Search for the cell housing the specified text and yield its [x, y] center coordinate. 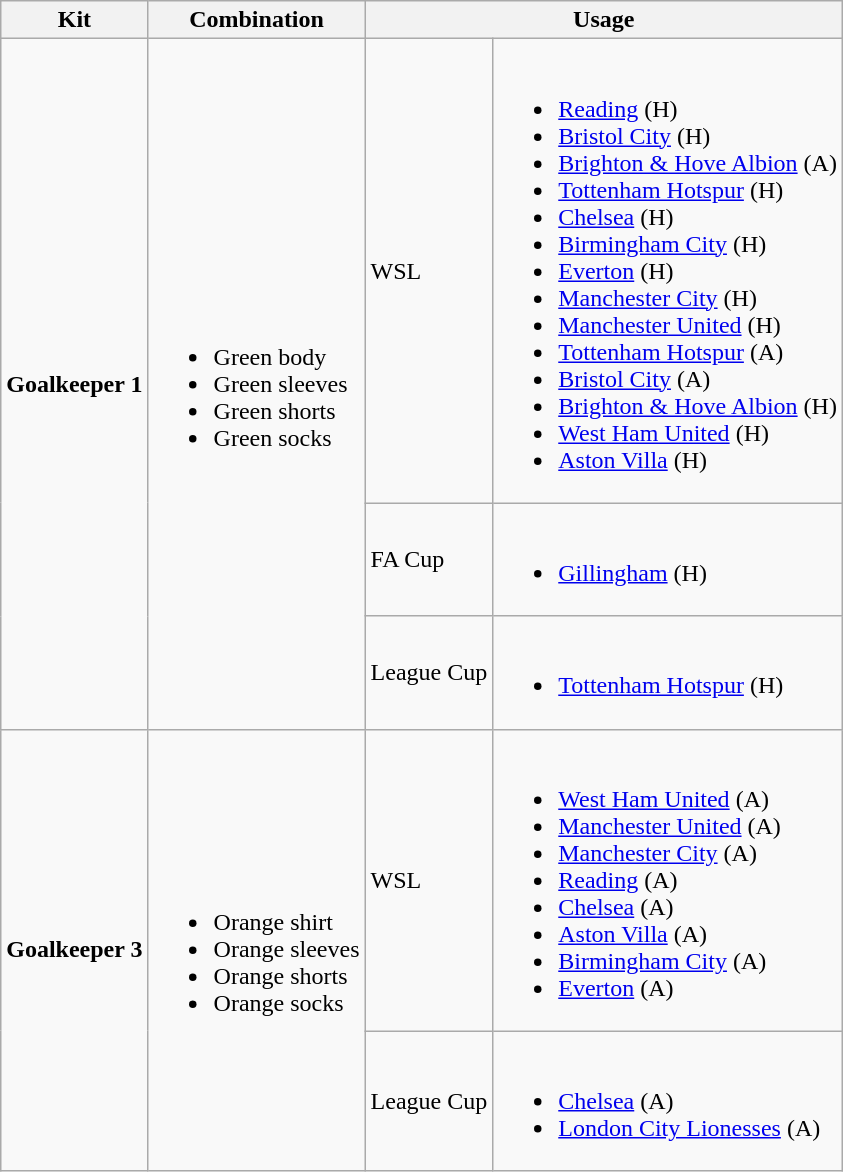
Tottenham Hotspur (H) [668, 672]
Orange shirtOrange sleevesOrange shortsOrange socks [256, 950]
Goalkeeper 1 [74, 384]
Usage [604, 20]
Chelsea (A)London City Lionesses (A) [668, 1101]
West Ham United (A)Manchester United (A)Manchester City (A)Reading (A)Chelsea (A)Aston Villa (A)Birmingham City (A)Everton (A) [668, 880]
Gillingham (H) [668, 560]
Combination [256, 20]
Kit [74, 20]
Goalkeeper 3 [74, 950]
FA Cup [429, 560]
Green bodyGreen sleevesGreen shortsGreen socks [256, 384]
